Detect which cell encompasses the target text, then output its (x, y) center coordinate. 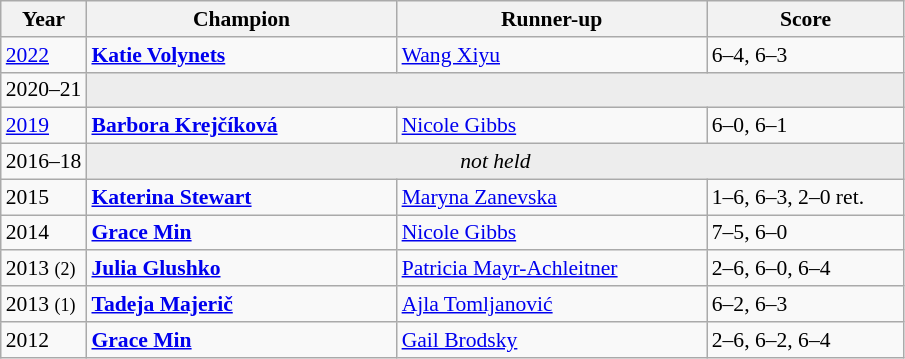
2019 (44, 126)
2015 (44, 197)
Champion (241, 19)
Year (44, 19)
not held (495, 162)
6–2, 6–3 (806, 304)
Katie Volynets (241, 55)
Katerina Stewart (241, 197)
Maryna Zanevska (552, 197)
2–6, 6–2, 6–4 (806, 340)
Patricia Mayr-Achleitner (552, 269)
2–6, 6–0, 6–4 (806, 269)
Runner-up (552, 19)
2014 (44, 233)
Ajla Tomljanović (552, 304)
2022 (44, 55)
Wang Xiyu (552, 55)
Gail Brodsky (552, 340)
7–5, 6–0 (806, 233)
6–4, 6–3 (806, 55)
Julia Glushko (241, 269)
2013 (2) (44, 269)
Barbora Krejčíková (241, 126)
Tadeja Majerič (241, 304)
2012 (44, 340)
2013 (1) (44, 304)
2016–18 (44, 162)
1–6, 6–3, 2–0 ret. (806, 197)
6–0, 6–1 (806, 126)
2020–21 (44, 90)
Score (806, 19)
